Provide the (X, Y) coordinate of the cell's center where the given text is located.  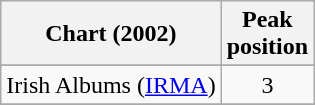
Peakposition (267, 34)
Irish Albums (IRMA) (111, 85)
3 (267, 85)
Chart (2002) (111, 34)
